Extract the [x, y] coordinate from the center of the cell holding the provided text.  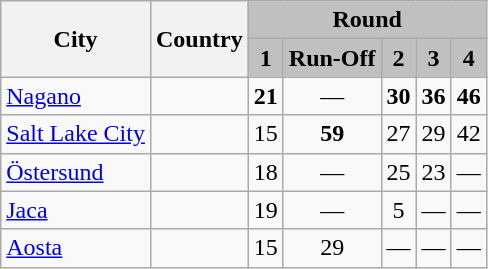
46 [468, 96]
59 [332, 134]
21 [266, 96]
30 [398, 96]
18 [266, 172]
1 [266, 58]
2 [398, 58]
23 [434, 172]
Nagano [76, 96]
Östersund [76, 172]
Salt Lake City [76, 134]
3 [434, 58]
19 [266, 210]
25 [398, 172]
Aosta [76, 248]
Run-Off [332, 58]
Jaca [76, 210]
4 [468, 58]
36 [434, 96]
Country [199, 39]
Round [367, 20]
42 [468, 134]
5 [398, 210]
27 [398, 134]
City [76, 39]
